Extract the (X, Y) coordinate from the center of the cell holding the provided text.  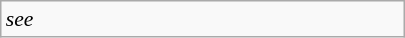
see (203, 19)
